Return [X, Y] of the center of cell containing provided text 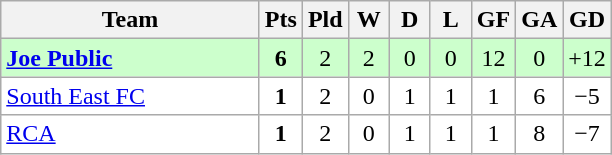
GA [540, 20]
RCA [130, 134]
GF [493, 20]
W [368, 20]
Joe Public [130, 58]
D [410, 20]
GD [588, 20]
8 [540, 134]
12 [493, 58]
South East FC [130, 96]
L [450, 20]
+12 [588, 58]
Pld [325, 20]
Pts [280, 20]
−7 [588, 134]
Team [130, 20]
−5 [588, 96]
